Return the [x, y] coordinate for the center point of the cell that contains the specified text.  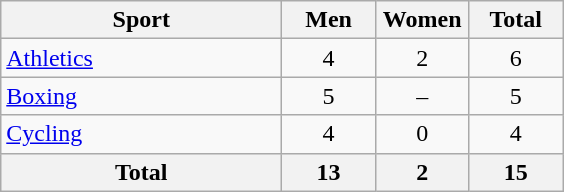
Sport [142, 20]
– [422, 96]
Women [422, 20]
15 [516, 172]
0 [422, 134]
Men [329, 20]
6 [516, 58]
Cycling [142, 134]
Boxing [142, 96]
13 [329, 172]
Athletics [142, 58]
